Pinpoint the cell where the given text exists, returning its (X, Y) midpoint coordinate. 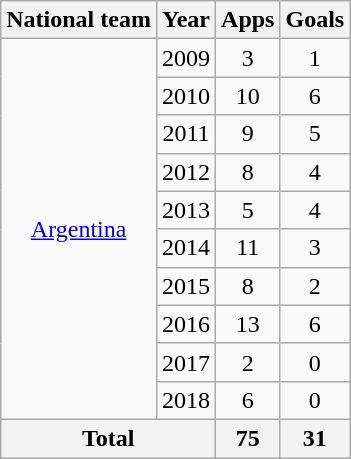
2009 (186, 58)
National team (79, 20)
2018 (186, 400)
2014 (186, 248)
2015 (186, 286)
10 (248, 96)
2016 (186, 324)
2012 (186, 172)
2010 (186, 96)
Year (186, 20)
2013 (186, 210)
9 (248, 134)
31 (315, 438)
2017 (186, 362)
Goals (315, 20)
13 (248, 324)
Apps (248, 20)
1 (315, 58)
Total (108, 438)
2011 (186, 134)
11 (248, 248)
75 (248, 438)
Argentina (79, 230)
